Extract the [x, y] coordinate from the center of the cell holding the provided text.  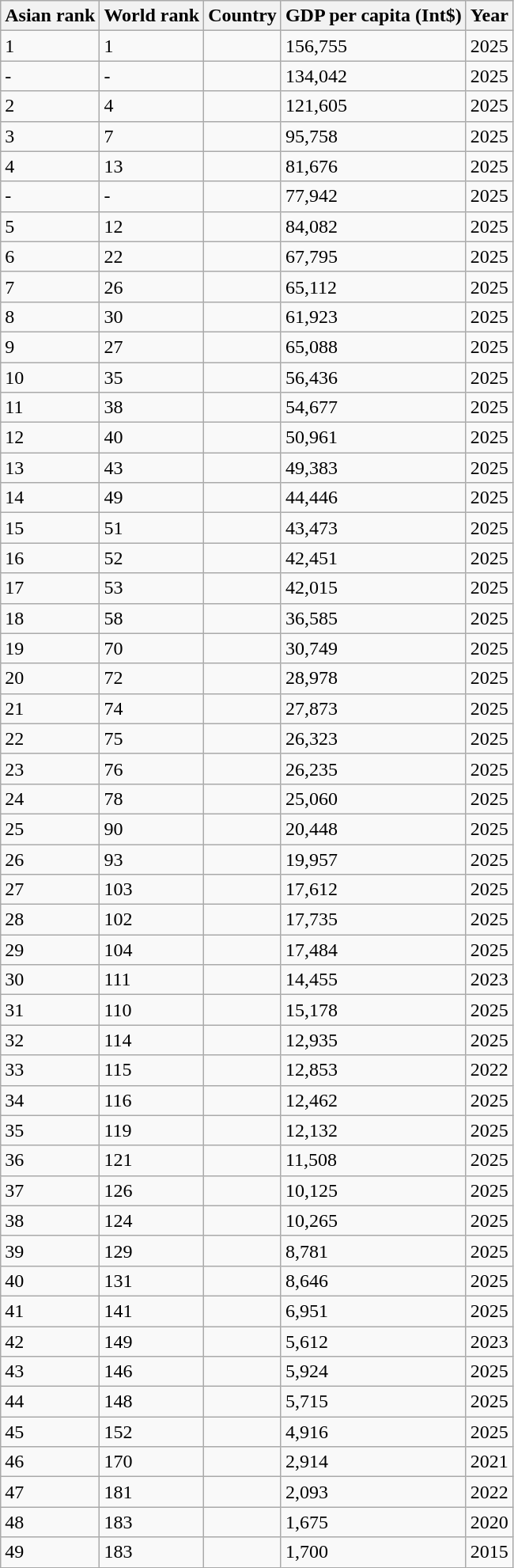
Year [489, 16]
126 [152, 1190]
34 [51, 1100]
149 [152, 1342]
28 [51, 920]
28,978 [373, 678]
146 [152, 1372]
6 [51, 256]
36 [51, 1160]
26,235 [373, 769]
11,508 [373, 1160]
116 [152, 1100]
2020 [489, 1522]
41 [51, 1311]
18 [51, 618]
51 [152, 528]
111 [152, 980]
42,015 [373, 588]
65,088 [373, 347]
44 [51, 1402]
124 [152, 1221]
33 [51, 1070]
12,935 [373, 1040]
2,093 [373, 1492]
16 [51, 558]
10 [51, 378]
181 [152, 1492]
76 [152, 769]
119 [152, 1130]
58 [152, 618]
148 [152, 1402]
3 [51, 136]
17,484 [373, 950]
27,873 [373, 708]
23 [51, 769]
8,781 [373, 1251]
17,735 [373, 920]
46 [51, 1462]
21 [51, 708]
9 [51, 347]
2 [51, 106]
44,446 [373, 498]
54,677 [373, 408]
110 [152, 1010]
95,758 [373, 136]
8,646 [373, 1281]
2,914 [373, 1462]
5,924 [373, 1372]
20 [51, 678]
170 [152, 1462]
53 [152, 588]
43,473 [373, 528]
77,942 [373, 196]
152 [152, 1432]
56,436 [373, 378]
48 [51, 1522]
84,082 [373, 226]
36,585 [373, 618]
49,383 [373, 468]
5 [51, 226]
156,755 [373, 46]
74 [152, 708]
24 [51, 799]
102 [152, 920]
67,795 [373, 256]
32 [51, 1040]
39 [51, 1251]
4,916 [373, 1432]
72 [152, 678]
11 [51, 408]
115 [152, 1070]
20,448 [373, 829]
65,112 [373, 287]
5,715 [373, 1402]
12,132 [373, 1130]
Country [243, 16]
93 [152, 859]
31 [51, 1010]
114 [152, 1040]
42 [51, 1342]
World rank [152, 16]
12,462 [373, 1100]
104 [152, 950]
1,675 [373, 1522]
141 [152, 1311]
29 [51, 950]
GDP per capita (Int$) [373, 16]
14,455 [373, 980]
15,178 [373, 1010]
26,323 [373, 738]
17,612 [373, 890]
2021 [489, 1462]
47 [51, 1492]
129 [152, 1251]
121 [152, 1160]
121,605 [373, 106]
81,676 [373, 166]
30,749 [373, 648]
6,951 [373, 1311]
42,451 [373, 558]
15 [51, 528]
14 [51, 498]
131 [152, 1281]
75 [152, 738]
19 [51, 648]
134,042 [373, 76]
103 [152, 890]
8 [51, 317]
25,060 [373, 799]
5,612 [373, 1342]
1,700 [373, 1552]
2015 [489, 1552]
45 [51, 1432]
50,961 [373, 438]
10,265 [373, 1221]
52 [152, 558]
70 [152, 648]
90 [152, 829]
12,853 [373, 1070]
25 [51, 829]
19,957 [373, 859]
Asian rank [51, 16]
78 [152, 799]
37 [51, 1190]
17 [51, 588]
61,923 [373, 317]
10,125 [373, 1190]
